Capture the cell that displays the provided text and extract its [X, Y] central coordinate. 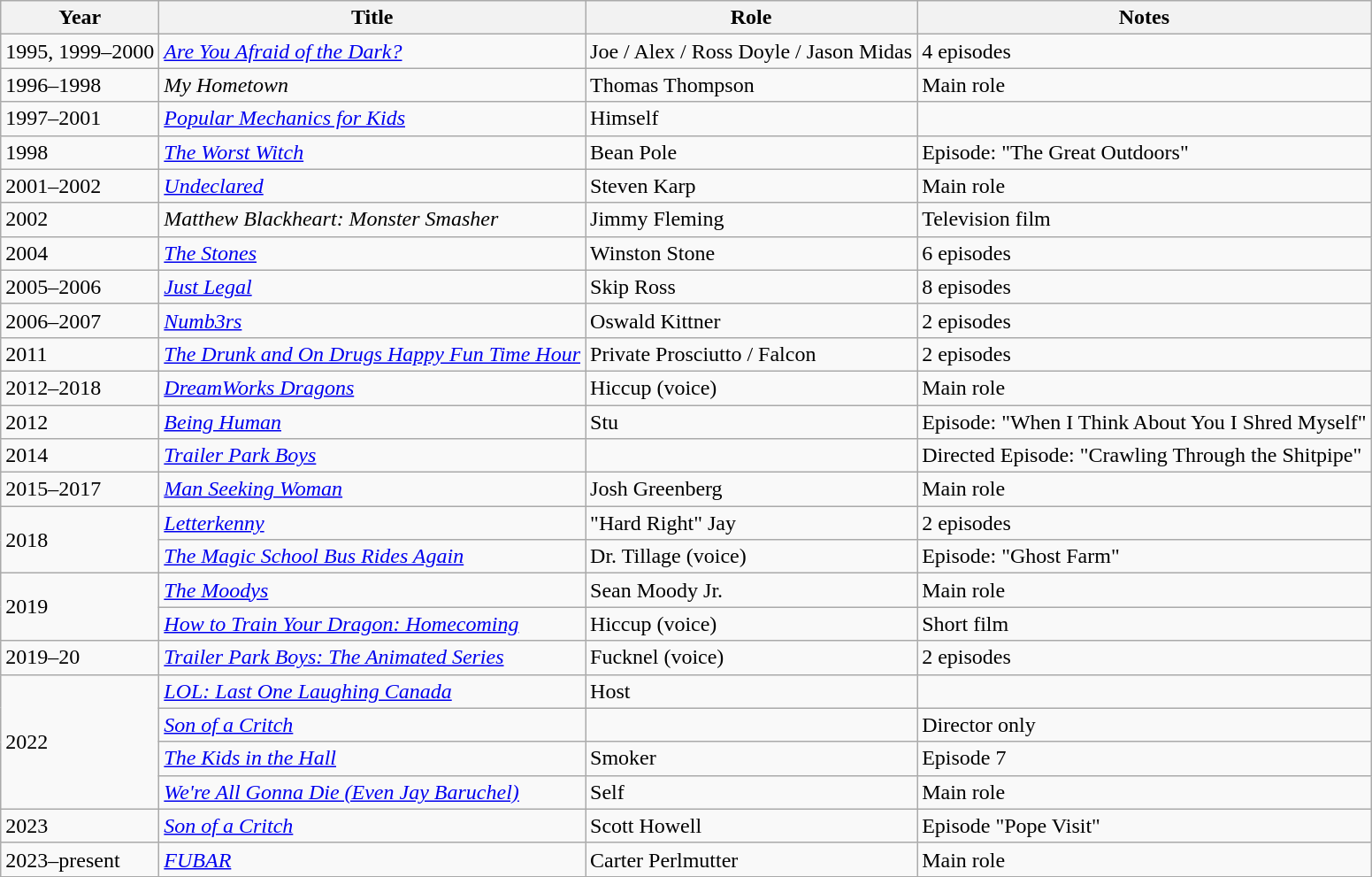
2019–20 [80, 658]
Oswald Kittner [752, 320]
Episode "Pope Visit" [1145, 826]
2014 [80, 456]
The Drunk and On Drugs Happy Fun Time Hour [372, 354]
2001–2002 [80, 186]
2022 [80, 742]
Just Legal [372, 287]
Winston Stone [752, 253]
The Moodys [372, 590]
Thomas Thompson [752, 85]
2019 [80, 607]
Title [372, 18]
Director only [1145, 725]
8 episodes [1145, 287]
Popular Mechanics for Kids [372, 119]
The Worst Witch [372, 152]
Fucknel (voice) [752, 658]
Short film [1145, 624]
Episode: "Ghost Farm" [1145, 557]
2006–2007 [80, 320]
Host [752, 691]
DreamWorks Dragons [372, 388]
Episode: "The Great Outdoors" [1145, 152]
2005–2006 [80, 287]
How to Train Your Dragon: Homecoming [372, 624]
Undeclared [372, 186]
We're All Gonna Die (Even Jay Baruchel) [372, 792]
2018 [80, 540]
2012–2018 [80, 388]
Private Prosciutto / Falcon [752, 354]
1996–1998 [80, 85]
Directed Episode: "Crawling Through the Shitpipe" [1145, 456]
Trailer Park Boys: The Animated Series [372, 658]
Episode 7 [1145, 758]
Carter Perlmutter [752, 859]
2015–2017 [80, 489]
Sean Moody Jr. [752, 590]
Bean Pole [752, 152]
Numb3rs [372, 320]
Jimmy Fleming [752, 219]
Smoker [752, 758]
Year [80, 18]
Joe / Alex / Ross Doyle / Jason Midas [752, 51]
Self [752, 792]
Skip Ross [752, 287]
1997–2001 [80, 119]
The Kids in the Hall [372, 758]
Trailer Park Boys [372, 456]
Scott Howell [752, 826]
4 episodes [1145, 51]
2023 [80, 826]
Dr. Tillage (voice) [752, 557]
Television film [1145, 219]
Matthew Blackheart: Monster Smasher [372, 219]
2002 [80, 219]
2011 [80, 354]
"Hard Right" Jay [752, 523]
Episode: "When I Think About You I Shred Myself" [1145, 422]
Stu [752, 422]
Are You Afraid of the Dark? [372, 51]
2023–present [80, 859]
My Hometown [372, 85]
2012 [80, 422]
Being Human [372, 422]
Letterkenny [372, 523]
Role [752, 18]
The Magic School Bus Rides Again [372, 557]
Notes [1145, 18]
2004 [80, 253]
Steven Karp [752, 186]
1995, 1999–2000 [80, 51]
The Stones [372, 253]
LOL: Last One Laughing Canada [372, 691]
1998 [80, 152]
6 episodes [1145, 253]
Man Seeking Woman [372, 489]
Josh Greenberg [752, 489]
Himself [752, 119]
FUBAR [372, 859]
